Return the [X, Y] coordinate for the center point of the cell that contains the specified text.  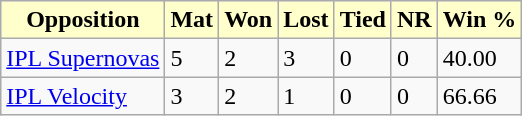
5 [192, 58]
Won [248, 20]
Lost [306, 20]
IPL Velocity [83, 96]
66.66 [480, 96]
Mat [192, 20]
NR [414, 20]
Win % [480, 20]
40.00 [480, 58]
1 [306, 96]
Tied [362, 20]
Opposition [83, 20]
IPL Supernovas [83, 58]
